Find where the given text appears and provide that cell's center as (X, Y) coordinate. 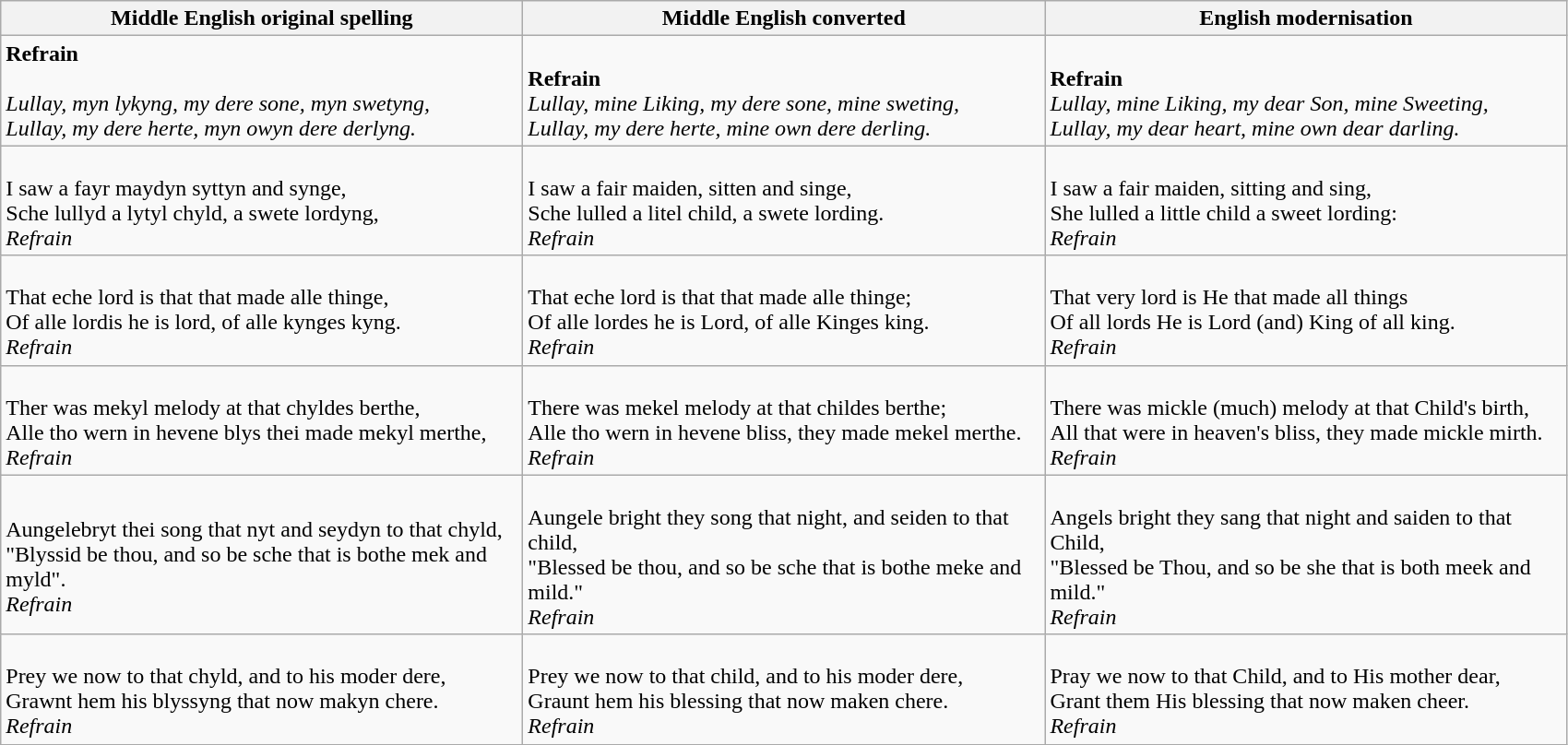
Angels bright they sang that night and saiden to that Child, "Blessed be Thou, and so be she that is both meek and mild." Refrain (1306, 555)
Middle English original spelling (262, 18)
Aungelebryt thei song that nyt and seydyn to that chyld, "Blyssid be thou, and so be sche that is bothe mek and myld". Refrain (262, 555)
That eche lord is that that made alle thinge; Of alle lordes he is Lord, of alle Kinges king. Refrain (784, 310)
I saw a fair maiden, sitten and singe, Sche lulled a litel child, a swete lording. Refrain (784, 201)
RefrainLullay, myn lykyng, my dere sone, myn swetyng, Lullay, my dere herte, myn owyn dere derlyng. (262, 90)
Middle English converted (784, 18)
Prey we now to that chyld, and to his moder dere, Grawnt hem his blyssyng that now makyn chere. Refrain (262, 690)
That very lord is He that made all things Of all lords He is Lord (and) King of all king. Refrain (1306, 310)
I saw a fayr maydyn syttyn and synge, Sche lullyd a lytyl chyld, a swete lordyng, Refrain (262, 201)
English modernisation (1306, 18)
There was mickle (much) melody at that Child's birth, All that were in heaven's bliss, they made mickle mirth. Refrain (1306, 420)
There was mekel melody at that childes berthe; Alle tho wern in hevene bliss, they made mekel merthe. Refrain (784, 420)
I saw a fair maiden, sitting and sing, She lulled a little child a sweet lording: Refrain (1306, 201)
Pray we now to that Child, and to His mother dear, Grant them His blessing that now maken cheer. Refrain (1306, 690)
Aungele bright they song that night, and seiden to that child, "Blessed be thou, and so be sche that is bothe meke and mild." Refrain (784, 555)
Refrain Lullay, mine Liking, my dear Son, mine Sweeting, Lullay, my dear heart, mine own dear darling. (1306, 90)
Ther was mekyl melody at that chyldes berthe, Alle tho wern in hevene blys thei made mekyl merthe, Refrain (262, 420)
Prey we now to that child, and to his moder dere, Graunt hem his blessing that now maken chere. Refrain (784, 690)
Refrain Lullay, mine Liking, my dere sone, mine sweting, Lullay, my dere herte, mine own dere derling. (784, 90)
That eche lord is that that made alle thinge, Of alle lordis he is lord, of alle kynges kyng. Refrain (262, 310)
